Scan for the cell matching the given text and deliver its (X, Y) coordinate at center. 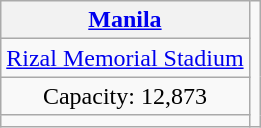
Manila (125, 20)
Capacity: 12,873 (125, 96)
Rizal Memorial Stadium (125, 58)
